Scan for the cell matching the given text and deliver its (X, Y) coordinate at center. 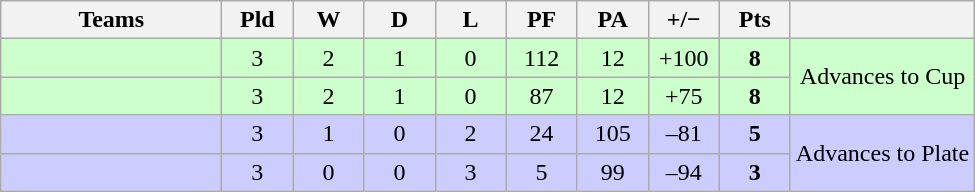
Teams (112, 20)
W (328, 20)
+75 (684, 96)
Advances to Cup (882, 77)
Pld (258, 20)
Advances to Plate (882, 153)
99 (612, 172)
+/− (684, 20)
112 (542, 58)
L (470, 20)
87 (542, 96)
Pts (754, 20)
105 (612, 134)
D (400, 20)
24 (542, 134)
PF (542, 20)
+100 (684, 58)
PA (612, 20)
–94 (684, 172)
–81 (684, 134)
